Search for the cell housing the specified text and yield its [x, y] center coordinate. 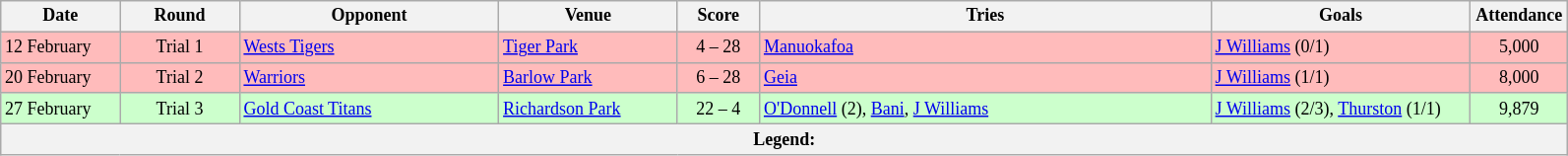
J Williams (1/1) [1341, 77]
12 February [61, 47]
Richardson Park [589, 109]
Barlow Park [589, 77]
20 February [61, 77]
Opponent [369, 16]
Gold Coast Titans [369, 109]
Tiger Park [589, 47]
6 – 28 [719, 77]
J Williams (0/1) [1341, 47]
Trial 2 [179, 77]
9,879 [1520, 109]
Tries [986, 16]
J Williams (2/3), Thurston (1/1) [1341, 109]
Warriors [369, 77]
Trial 1 [179, 47]
4 – 28 [719, 47]
Wests Tigers [369, 47]
Manuokafoa [986, 47]
Trial 3 [179, 109]
Venue [589, 16]
Legend: [784, 138]
8,000 [1520, 77]
Goals [1341, 16]
22 – 4 [719, 109]
27 February [61, 109]
5,000 [1520, 47]
Geia [986, 77]
O'Donnell (2), Bani, J Williams [986, 109]
Round [179, 16]
Attendance [1520, 16]
Date [61, 16]
Score [719, 16]
